Identify which cell holds the provided text, then report its [X, Y] central coordinate. 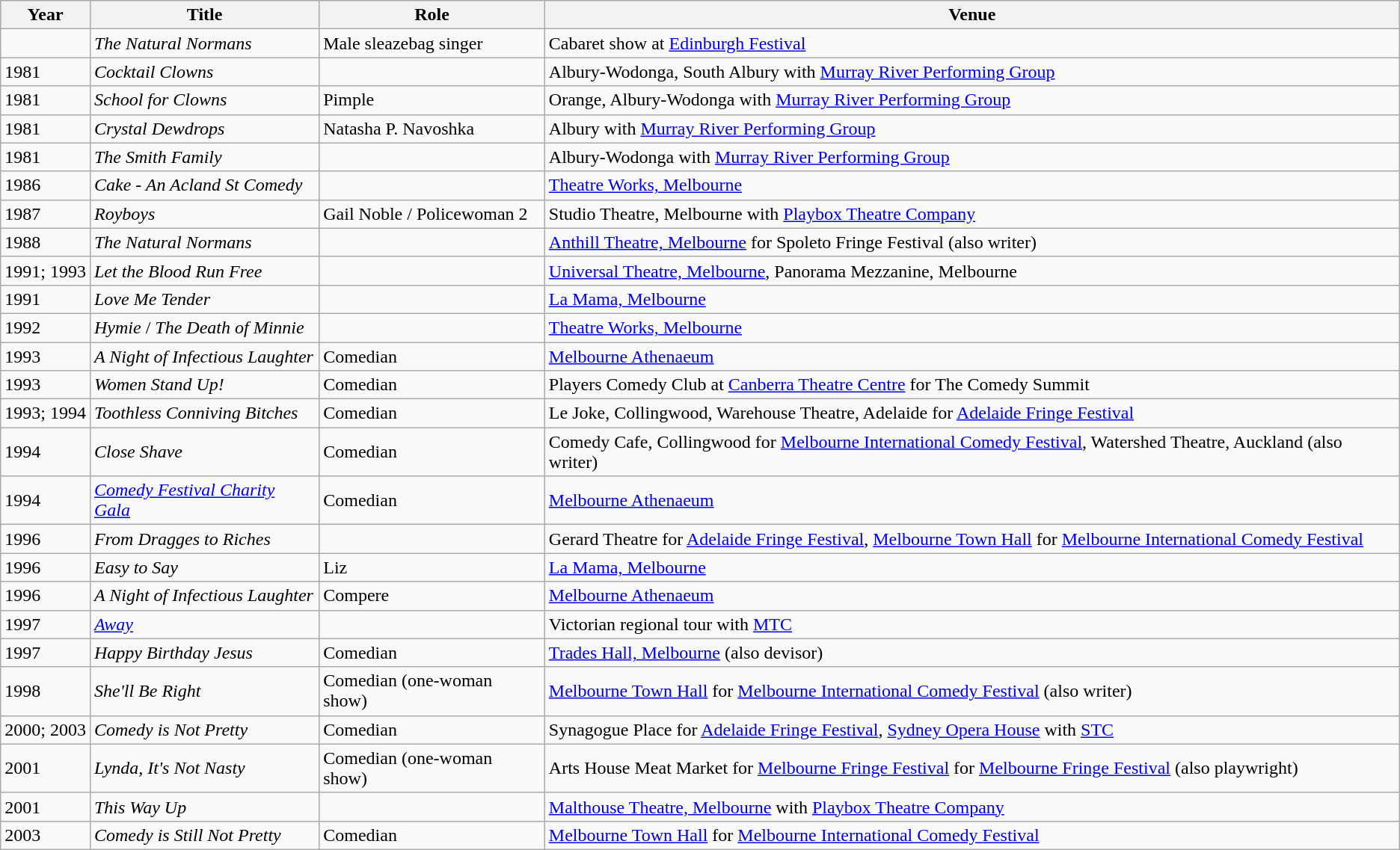
Albury with Murray River Performing Group [972, 129]
Melbourne Town Hall for Melbourne International Comedy Festival (also writer) [972, 691]
Compere [432, 596]
Comedy is Still Not Pretty [204, 835]
Women Stand Up! [204, 385]
Comedy Cafe, Collingwood for Melbourne International Comedy Festival, Watershed Theatre, Auckland (also writer) [972, 452]
This Way Up [204, 807]
Players Comedy Club at Canberra Theatre Centre for The Comedy Summit [972, 385]
Lynda, It's Not Nasty [204, 769]
Albury-Wodonga, South Albury with Murray River Performing Group [972, 72]
Albury-Wodonga with Murray River Performing Group [972, 157]
Arts House Meat Market for Melbourne Fringe Festival for Melbourne Fringe Festival (also playwright) [972, 769]
From Dragges to Riches [204, 539]
Male sleazebag singer [432, 43]
Studio Theatre, Melbourne with Playbox Theatre Company [972, 214]
Natasha P. Navoshka [432, 129]
Title [204, 15]
Love Me Tender [204, 299]
1988 [46, 242]
1987 [46, 214]
Gail Noble / Policewoman 2 [432, 214]
School for Clowns [204, 100]
Role [432, 15]
Venue [972, 15]
Melbourne Town Hall for Melbourne International Comedy Festival [972, 835]
She'll Be Right [204, 691]
Liz [432, 567]
1991 [46, 299]
Crystal Dewdrops [204, 129]
Comedy is Not Pretty [204, 730]
1993; 1994 [46, 413]
2000; 2003 [46, 730]
Toothless Conniving Bitches [204, 413]
1986 [46, 185]
Royboys [204, 214]
Comedy Festival Charity Gala [204, 501]
Orange, Albury-Wodonga with Murray River Performing Group [972, 100]
Universal Theatre, Melbourne, Panorama Mezzanine, Melbourne [972, 271]
Hymie / The Death of Minnie [204, 327]
Le Joke, Collingwood, Warehouse Theatre, Adelaide for Adelaide Fringe Festival [972, 413]
1991; 1993 [46, 271]
Synagogue Place for Adelaide Fringe Festival, Sydney Opera House with STC [972, 730]
Cabaret show at Edinburgh Festival [972, 43]
Gerard Theatre for Adelaide Fringe Festival, Melbourne Town Hall for Melbourne International Comedy Festival [972, 539]
Happy Birthday Jesus [204, 653]
Trades Hall, Melbourne (also devisor) [972, 653]
The Smith Family [204, 157]
Anthill Theatre, Melbourne for Spoleto Fringe Festival (also writer) [972, 242]
Easy to Say [204, 567]
Close Shave [204, 452]
Year [46, 15]
Let the Blood Run Free [204, 271]
2003 [46, 835]
1998 [46, 691]
Malthouse Theatre, Melbourne with Playbox Theatre Company [972, 807]
Cocktail Clowns [204, 72]
Victorian regional tour with MTC [972, 624]
Cake - An Acland St Comedy [204, 185]
Pimple [432, 100]
Away [204, 624]
1992 [46, 327]
